Pinpoint the cell where the given text exists, returning its (x, y) midpoint coordinate. 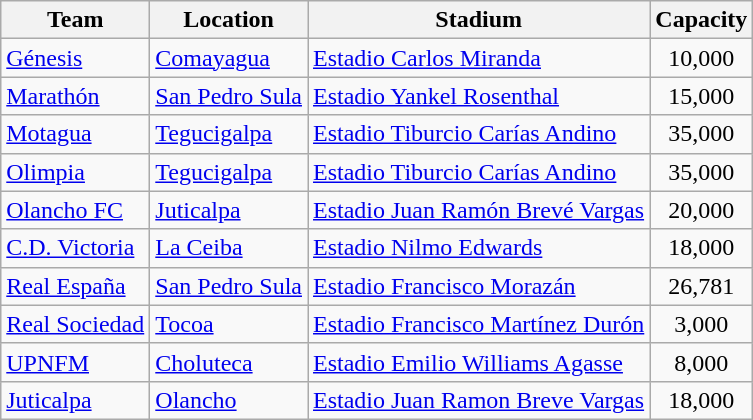
Tocoa (229, 324)
Olancho FC (76, 210)
Location (229, 20)
10,000 (702, 58)
Estadio Juan Ramon Breve Vargas (479, 400)
Estadio Nilmo Edwards (479, 248)
20,000 (702, 210)
Estadio Juan Ramón Brevé Vargas (479, 210)
8,000 (702, 362)
26,781 (702, 286)
Estadio Carlos Miranda (479, 58)
Comayagua (229, 58)
Olimpia (76, 172)
3,000 (702, 324)
15,000 (702, 96)
Motagua (76, 134)
Stadium (479, 20)
Capacity (702, 20)
Estadio Emilio Williams Agasse (479, 362)
La Ceiba (229, 248)
Real España (76, 286)
Marathón (76, 96)
UPNFM (76, 362)
Estadio Francisco Martínez Durón (479, 324)
C.D. Victoria (76, 248)
Choluteca (229, 362)
Real Sociedad (76, 324)
Team (76, 20)
Estadio Francisco Morazán (479, 286)
Génesis (76, 58)
Estadio Yankel Rosenthal (479, 96)
Olancho (229, 400)
